Locate the cell with the specified text and output its (X, Y) center coordinate. 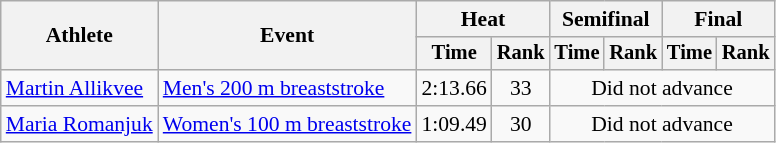
Men's 200 m breaststroke (288, 88)
Final (718, 19)
30 (521, 124)
Event (288, 36)
Women's 100 m breaststroke (288, 124)
Martin Allikvee (80, 88)
33 (521, 88)
Semifinal (606, 19)
Maria Romanjuk (80, 124)
2:13.66 (454, 88)
1:09.49 (454, 124)
Heat (482, 19)
Athlete (80, 36)
